Capture the cell that displays the provided text and extract its [X, Y] central coordinate. 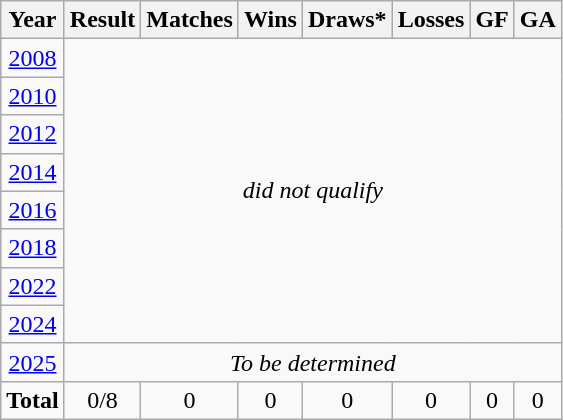
2010 [33, 96]
2014 [33, 172]
2024 [33, 324]
2008 [33, 58]
Year [33, 20]
Wins [270, 20]
Result [102, 20]
2018 [33, 248]
2025 [33, 362]
To be determined [312, 362]
GF [492, 20]
2022 [33, 286]
0/8 [102, 400]
Matches [190, 20]
did not qualify [312, 191]
GA [538, 20]
Losses [431, 20]
Total [33, 400]
Draws* [347, 20]
2012 [33, 134]
2016 [33, 210]
